Return [X, Y] of the center of cell containing provided text 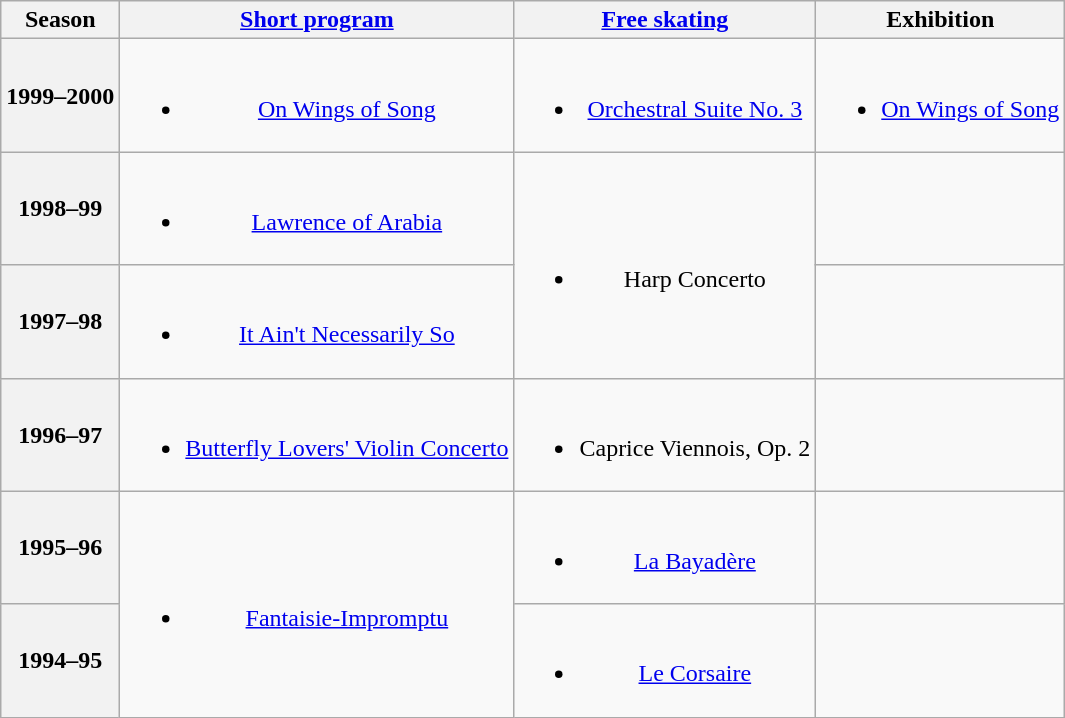
Exhibition [940, 20]
Season [60, 20]
Fantaisie-Impromptu [317, 604]
1997–98 [60, 322]
Butterfly Lovers' Violin Concerto [317, 434]
Free skating [665, 20]
1994–95 [60, 660]
1995–96 [60, 548]
Orchestral Suite No. 3 [665, 96]
Short program [317, 20]
La Bayadère [665, 548]
1996–97 [60, 434]
1999–2000 [60, 96]
1998–99 [60, 208]
It Ain't Necessarily So [317, 322]
Le Corsaire [665, 660]
Lawrence of Arabia [317, 208]
Harp Concerto [665, 265]
Caprice Viennois, Op. 2 [665, 434]
